Provide the (x, y) coordinate of the cell's center where the given text is located.  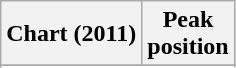
Chart (2011) (72, 34)
Peakposition (188, 34)
